Find where the given text appears and provide that cell's center as [X, Y] coordinate. 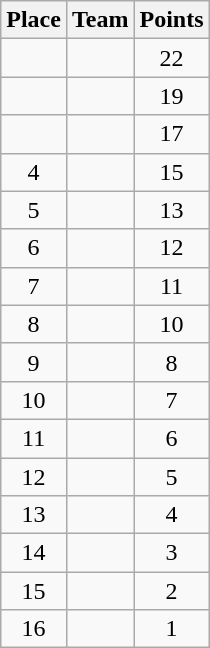
22 [172, 58]
1 [172, 629]
19 [172, 96]
Points [172, 20]
16 [34, 629]
3 [172, 553]
9 [34, 362]
14 [34, 553]
2 [172, 591]
17 [172, 134]
Place [34, 20]
Team [100, 20]
